Detect which cell encompasses the target text, then output its (x, y) center coordinate. 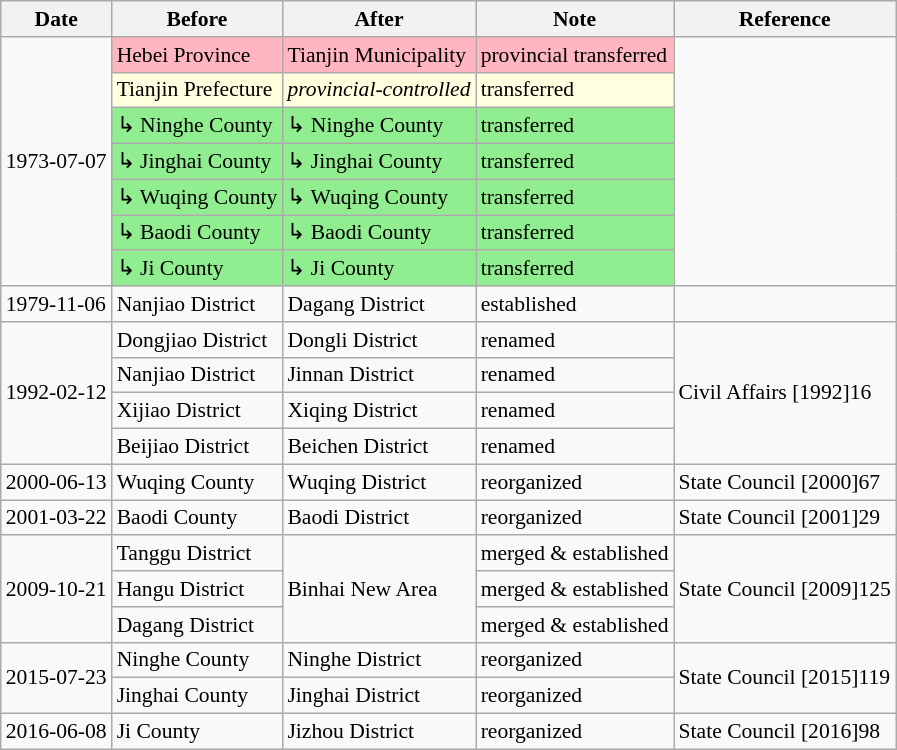
Note (575, 19)
1979-11-06 (56, 304)
Dongli District (378, 340)
2001-03-22 (56, 518)
Dongjiao District (198, 340)
1992-02-12 (56, 393)
2000-06-13 (56, 482)
State Council [2001]29 (785, 518)
Jinnan District (378, 375)
Date (56, 19)
2009-10-21 (56, 590)
Beichen District (378, 447)
Jinghai County (198, 696)
State Council [2015]119 (785, 678)
Tianjin Municipality (378, 55)
1973-07-07 (56, 162)
2016-06-08 (56, 732)
State Council [2009]125 (785, 590)
Jinghai District (378, 696)
Civil Affairs [1992]16 (785, 393)
Xijiao District (198, 411)
Hebei Province (198, 55)
Tianjin Prefecture (198, 90)
Jizhou District (378, 732)
Tanggu District (198, 554)
Binhai New Area (378, 590)
provincial transferred (575, 55)
Xiqing District (378, 411)
Wuqing District (378, 482)
Beijiao District (198, 447)
State Council [2016]98 (785, 732)
Ninghe District (378, 660)
Reference (785, 19)
Before (198, 19)
established (575, 304)
Wuqing County (198, 482)
2015-07-23 (56, 678)
State Council [2000]67 (785, 482)
Ninghe County (198, 660)
Hangu District (198, 589)
provincial-controlled (378, 90)
Ji County (198, 732)
Baodi County (198, 518)
Baodi District (378, 518)
After (378, 19)
